Output the [x, y] coordinate of the center of the cell containing the given text.  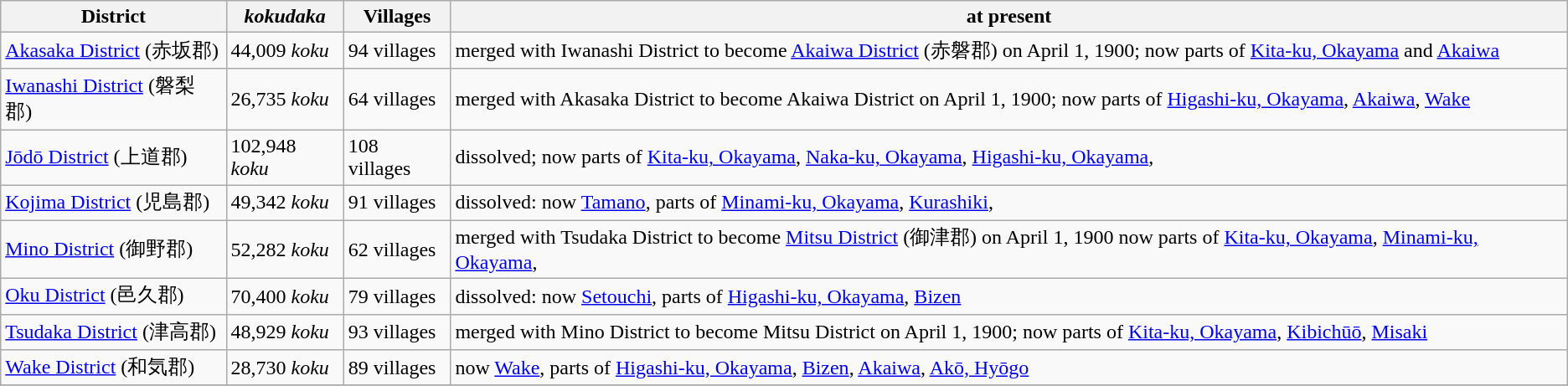
Jōdō District (上道郡) [114, 157]
93 villages [397, 332]
89 villages [397, 368]
dissolved; now parts of Kita-ku, Okayama, Naka-ku, Okayama, Higashi-ku, Okayama, [1008, 157]
dissolved: now Setouchi, parts of Higashi-ku, Okayama, Bizen [1008, 296]
merged with Akasaka District to become Akaiwa District on April 1, 1900; now parts of Higashi-ku, Okayama, Akaiwa, Wake [1008, 99]
Oku District (邑久郡) [114, 296]
91 villages [397, 203]
26,735 koku [285, 99]
Iwanashi District (磐梨郡) [114, 99]
Kojima District (児島郡) [114, 203]
Mino District (御野郡) [114, 250]
102,948 koku [285, 157]
merged with Iwanashi District to become Akaiwa District (赤磐郡) on April 1, 1900; now parts of Kita-ku, Okayama and Akaiwa [1008, 50]
merged with Tsudaka District to become Mitsu District (御津郡) on April 1, 1900 now parts of Kita-ku, Okayama, Minami-ku, Okayama, [1008, 250]
Tsudaka District (津高郡) [114, 332]
52,282 koku [285, 250]
District [114, 17]
Wake District (和気郡) [114, 368]
now Wake, parts of Higashi-ku, Okayama, Bizen, Akaiwa, Akō, Hyōgo [1008, 368]
62 villages [397, 250]
108 villages [397, 157]
kokudaka [285, 17]
79 villages [397, 296]
dissolved: now Tamano, parts of Minami-ku, Okayama, Kurashiki, [1008, 203]
49,342 koku [285, 203]
at present [1008, 17]
Villages [397, 17]
48,929 koku [285, 332]
44,009 koku [285, 50]
70,400 koku [285, 296]
94 villages [397, 50]
28,730 koku [285, 368]
merged with Mino District to become Mitsu District on April 1, 1900; now parts of Kita-ku, Okayama, Kibichūō, Misaki [1008, 332]
64 villages [397, 99]
Akasaka District (赤坂郡) [114, 50]
